Scan for the cell matching the given text and deliver its [X, Y] coordinate at center. 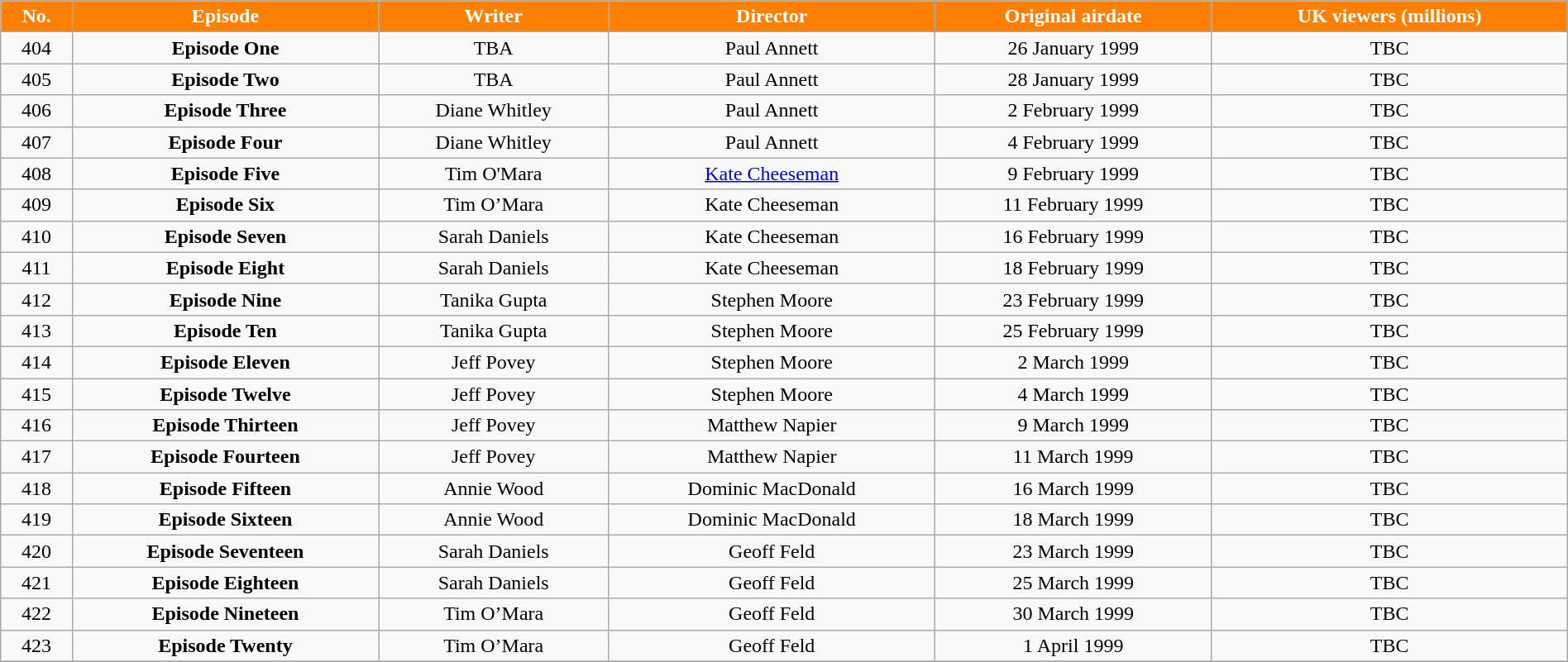
Episode Seven [225, 236]
2 March 1999 [1073, 362]
407 [36, 142]
412 [36, 299]
25 February 1999 [1073, 331]
420 [36, 551]
Episode Twenty [225, 645]
25 March 1999 [1073, 583]
416 [36, 426]
418 [36, 488]
23 February 1999 [1073, 299]
4 March 1999 [1073, 394]
408 [36, 174]
Director [772, 17]
Original airdate [1073, 17]
Episode Ten [225, 331]
411 [36, 268]
28 January 1999 [1073, 79]
9 February 1999 [1073, 174]
Episode Eleven [225, 362]
Episode Four [225, 142]
Episode Nineteen [225, 614]
Episode Thirteen [225, 426]
Episode Eight [225, 268]
Episode Twelve [225, 394]
Tim O'Mara [494, 174]
Episode Three [225, 111]
18 March 1999 [1073, 520]
Episode Seventeen [225, 551]
413 [36, 331]
406 [36, 111]
4 February 1999 [1073, 142]
Episode Eighteen [225, 583]
11 March 1999 [1073, 457]
409 [36, 205]
423 [36, 645]
Episode Fifteen [225, 488]
26 January 1999 [1073, 48]
23 March 1999 [1073, 551]
Episode Nine [225, 299]
419 [36, 520]
Writer [494, 17]
405 [36, 79]
417 [36, 457]
414 [36, 362]
Episode Sixteen [225, 520]
18 February 1999 [1073, 268]
421 [36, 583]
415 [36, 394]
1 April 1999 [1073, 645]
404 [36, 48]
Episode Six [225, 205]
Episode One [225, 48]
UK viewers (millions) [1389, 17]
2 February 1999 [1073, 111]
No. [36, 17]
Episode Two [225, 79]
Episode Fourteen [225, 457]
422 [36, 614]
11 February 1999 [1073, 205]
16 March 1999 [1073, 488]
Episode [225, 17]
410 [36, 236]
9 March 1999 [1073, 426]
30 March 1999 [1073, 614]
16 February 1999 [1073, 236]
Episode Five [225, 174]
